Capture the cell that displays the provided text and extract its [x, y] central coordinate. 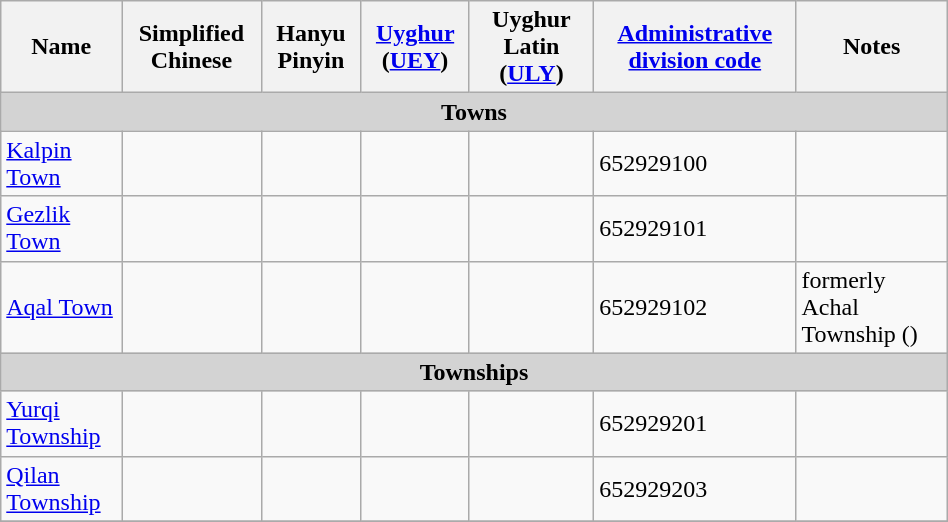
652929101 [695, 228]
Hanyu Pinyin [311, 47]
Qilan Township [62, 488]
Aqal Town [62, 307]
652929100 [695, 164]
formerly Achal Township () [872, 307]
Uyghur (UEY) [415, 47]
Gezlik Town [62, 228]
Yurqi Township [62, 424]
Notes [872, 47]
652929102 [695, 307]
652929201 [695, 424]
Uyghur Latin (ULY) [531, 47]
Kalpin Town [62, 164]
Simplified Chinese [192, 47]
Towns [474, 112]
Name [62, 47]
Administrative division code [695, 47]
Townships [474, 372]
652929203 [695, 488]
